Provide the [x, y] coordinate of the cell's center where the given text is located.  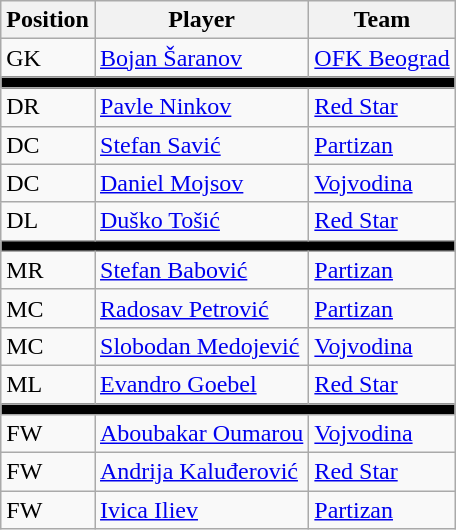
ML [48, 384]
Bojan Šaranov [201, 58]
Daniel Mojsov [201, 183]
DR [48, 107]
Duško Tošić [201, 221]
DL [48, 221]
Stefan Babović [201, 270]
Pavle Ninkov [201, 107]
Andrija Kaluđerović [201, 472]
GK [48, 58]
Ivica Iliev [201, 510]
Aboubakar Oumarou [201, 434]
Stefan Savić [201, 145]
Player [201, 20]
Slobodan Medojević [201, 346]
OFK Beograd [382, 58]
Evandro Goebel [201, 384]
MR [48, 270]
Radosav Petrović [201, 308]
Position [48, 20]
Team [382, 20]
